Return the [X, Y] coordinate for the center point of the cell that contains the specified text.  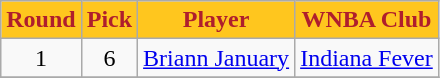
Player [216, 20]
Indiana Fever [367, 58]
6 [109, 58]
WNBA Club [367, 20]
1 [41, 58]
Round [41, 20]
Briann January [216, 58]
Pick [109, 20]
